Identify which cell holds the provided text, then report its (X, Y) central coordinate. 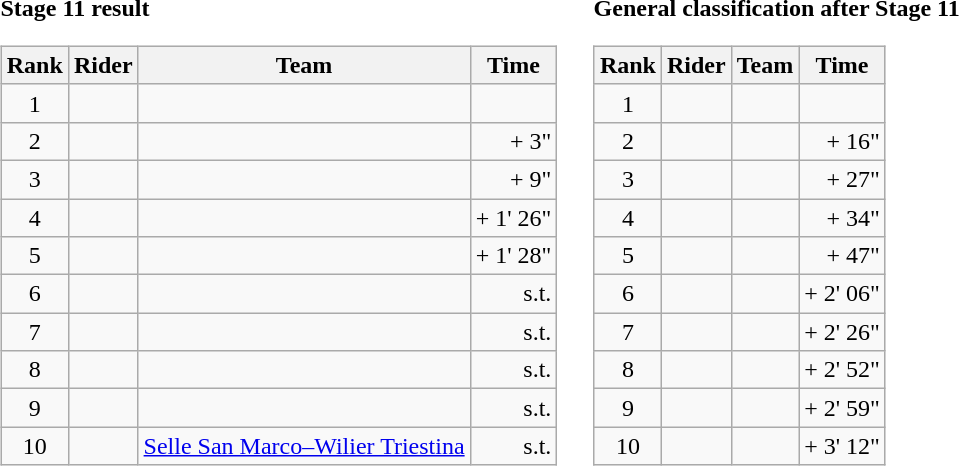
Selle San Marco–Wilier Triestina (304, 446)
+ 1' 28" (514, 256)
+ 3' 12" (842, 446)
+ 2' 59" (842, 408)
+ 27" (842, 179)
+ 47" (842, 256)
+ 9" (514, 179)
+ 16" (842, 141)
+ 3" (514, 141)
+ 34" (842, 217)
+ 1' 26" (514, 217)
+ 2' 06" (842, 294)
+ 2' 26" (842, 332)
+ 2' 52" (842, 370)
